Search for the cell housing the specified text and yield its (X, Y) center coordinate. 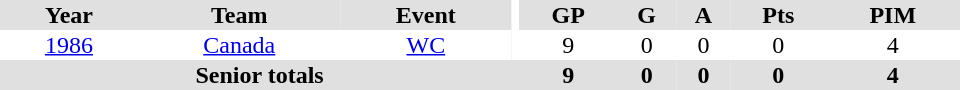
G (646, 15)
PIM (893, 15)
Year (69, 15)
GP (568, 15)
Team (240, 15)
1986 (69, 45)
Senior totals (260, 75)
Event (426, 15)
Canada (240, 45)
Pts (778, 15)
A (704, 15)
WC (426, 45)
